Provide the [x, y] coordinate of the cell's center where the given text is located.  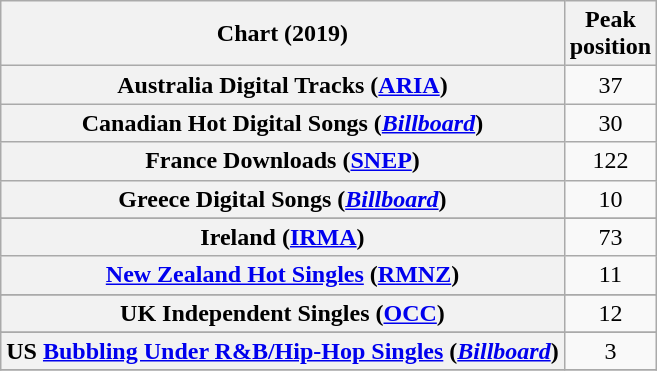
New Zealand Hot Singles (RMNZ) [282, 275]
Ireland (IRMA) [282, 237]
10 [610, 199]
122 [610, 161]
Australia Digital Tracks (ARIA) [282, 85]
UK Independent Singles (OCC) [282, 313]
France Downloads (SNEP) [282, 161]
12 [610, 313]
3 [610, 351]
Greece Digital Songs (Billboard) [282, 199]
37 [610, 85]
US Bubbling Under R&B/Hip-Hop Singles (Billboard) [282, 351]
Chart (2019) [282, 34]
Canadian Hot Digital Songs (Billboard) [282, 123]
11 [610, 275]
30 [610, 123]
73 [610, 237]
Peakposition [610, 34]
